Scan for the cell matching the given text and deliver its (x, y) coordinate at center. 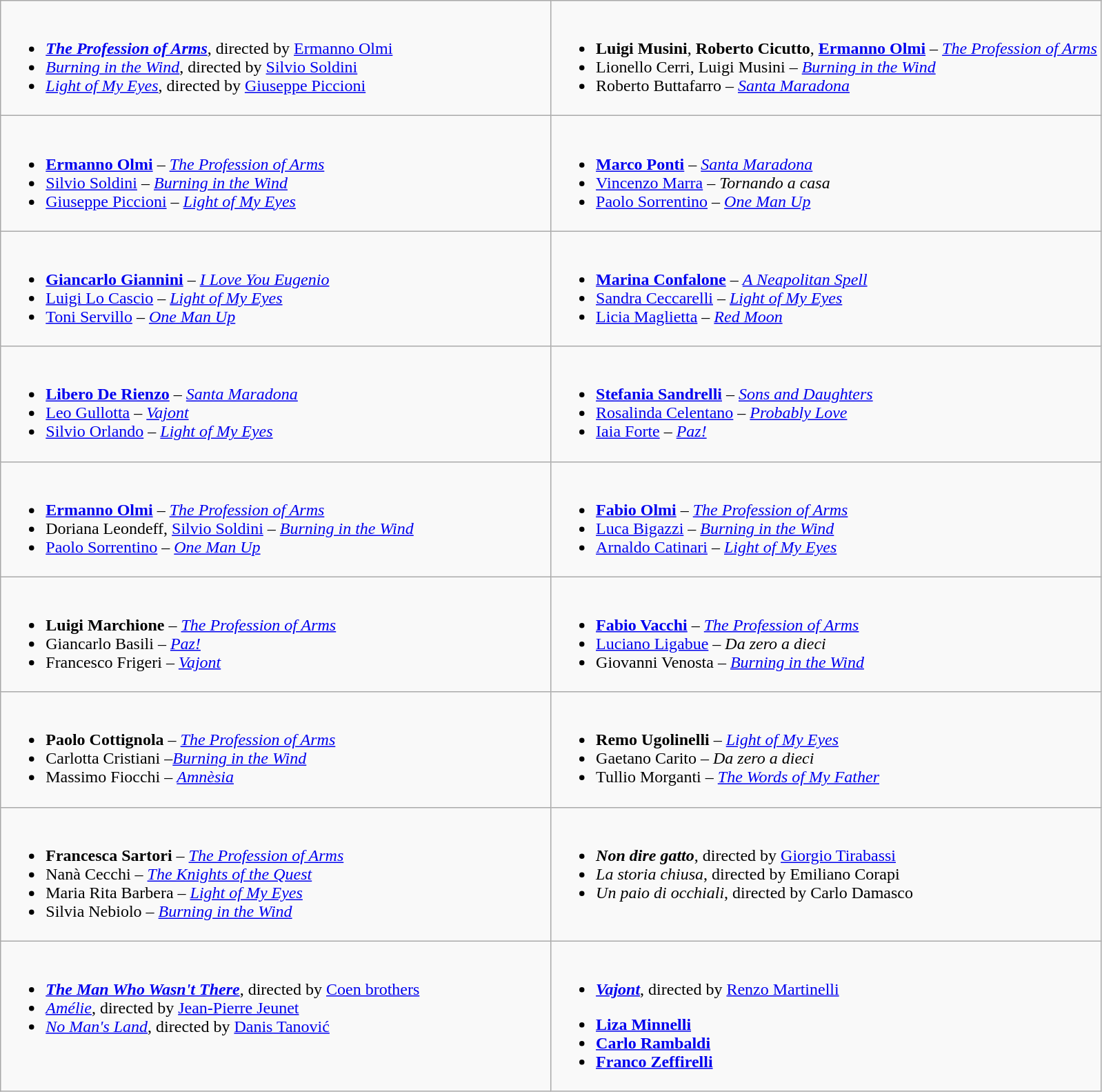
The Man Who Wasn't There, directed by Coen brothersAmélie, directed by Jean-Pierre JeunetNo Man's Land, directed by Danis Tanović (276, 1016)
Paolo Cottignola – The Profession of ArmsCarlotta Cristiani –Burning in the WindMassimo Fiocchi – Amnèsia (276, 749)
Ermanno Olmi – The Profession of ArmsDoriana Leondeff, Silvio Soldini – Burning in the WindPaolo Sorrentino – One Man Up (276, 519)
Marina Confalone – A Neapolitan SpellSandra Ceccarelli – Light of My EyesLicia Maglietta – Red Moon (826, 288)
Marco Ponti – Santa MaradonaVincenzo Marra – Tornando a casaPaolo Sorrentino – One Man Up (826, 174)
Giancarlo Giannini – I Love You EugenioLuigi Lo Cascio – Light of My EyesToni Servillo – One Man Up (276, 288)
Luigi Marchione – The Profession of ArmsGiancarlo Basili – Paz!Francesco Frigeri – Vajont (276, 635)
Fabio Olmi – The Profession of ArmsLuca Bigazzi – Burning in the WindArnaldo Catinari – Light of My Eyes (826, 519)
Remo Ugolinelli – Light of My EyesGaetano Carito – Da zero a dieciTullio Morganti – The Words of My Father (826, 749)
Non dire gatto, directed by Giorgio TirabassiLa storia chiusa, directed by Emiliano CorapiUn paio di occhiali, directed by Carlo Damasco (826, 874)
Fabio Vacchi – The Profession of ArmsLuciano Ligabue – Da zero a dieciGiovanni Venosta – Burning in the Wind (826, 635)
Stefania Sandrelli – Sons and DaughtersRosalinda Celentano – Probably LoveIaia Forte – Paz! (826, 404)
The Profession of Arms, directed by Ermanno OlmiBurning in the Wind, directed by Silvio SoldiniLight of My Eyes, directed by Giuseppe Piccioni (276, 58)
Vajont, directed by Renzo Martinelli Liza MinnelliCarlo RambaldiFranco Zeffirelli (826, 1016)
Ermanno Olmi – The Profession of ArmsSilvio Soldini – Burning in the WindGiuseppe Piccioni – Light of My Eyes (276, 174)
Libero De Rienzo – Santa MaradonaLeo Gullotta – VajontSilvio Orlando – Light of My Eyes (276, 404)
